Output the [x, y] coordinate of the center of the cell containing the given text.  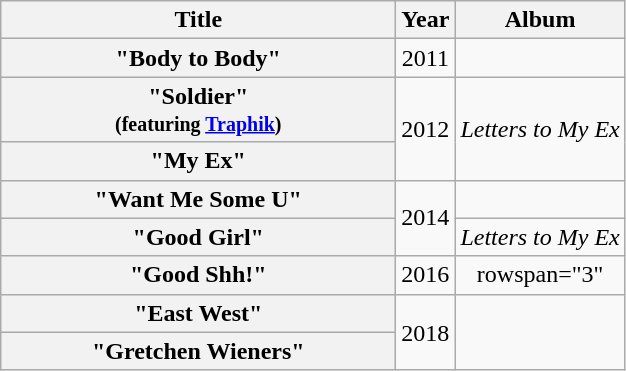
2018 [426, 332]
"East West" [198, 313]
2016 [426, 275]
Title [198, 20]
"Gretchen Wieners" [198, 351]
"My Ex" [198, 161]
rowspan="3" [540, 275]
"Body to Body" [198, 58]
2014 [426, 218]
Year [426, 20]
2011 [426, 58]
"Good Girl" [198, 237]
"Good Shh!" [198, 275]
"Want Me Some U" [198, 199]
Album [540, 20]
"Soldier"(featuring Traphik) [198, 110]
2012 [426, 128]
